From the cell containing the given text, extract its center point as (x, y) coordinate. 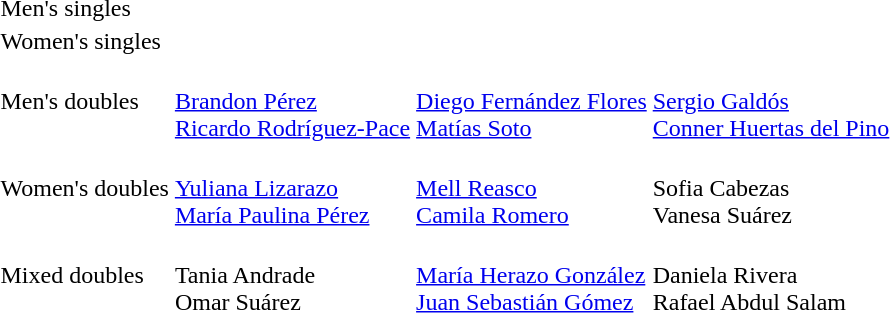
Brandon PérezRicardo Rodríguez-Pace (292, 101)
Yuliana LizarazoMaría Paulina Pérez (292, 188)
Diego Fernández FloresMatías Soto (532, 101)
Mell ReascoCamila Romero (532, 188)
